Provide the [X, Y] coordinate of the cell's center where the given text is located.  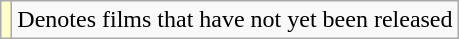
Denotes films that have not yet been released [235, 20]
